Scan for the cell matching the given text and deliver its (X, Y) coordinate at center. 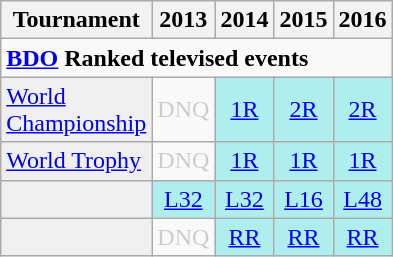
L48 (362, 199)
2015 (304, 20)
World Championship (76, 110)
World Trophy (76, 161)
2013 (184, 20)
BDO Ranked televised events (196, 58)
Tournament (76, 20)
L16 (304, 199)
2014 (244, 20)
2016 (362, 20)
